Return the (x, y) coordinate for the center point of the cell that contains the specified text.  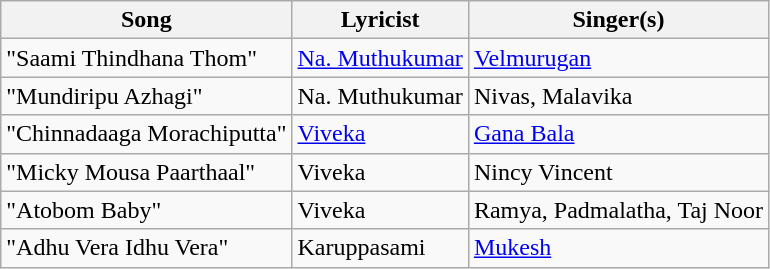
Singer(s) (618, 20)
"Micky Mousa Paarthaal" (146, 172)
"Mundiripu Azhagi" (146, 96)
"Chinnadaaga Morachiputta" (146, 134)
Velmurugan (618, 58)
"Adhu Vera Idhu Vera" (146, 248)
Gana Bala (618, 134)
Ramya, Padmalatha, Taj Noor (618, 210)
Song (146, 20)
Nivas, Malavika (618, 96)
Lyricist (380, 20)
Mukesh (618, 248)
"Atobom Baby" (146, 210)
Nincy Vincent (618, 172)
"Saami Thindhana Thom" (146, 58)
Karuppasami (380, 248)
